From the cell containing the given text, extract its center point as [X, Y] coordinate. 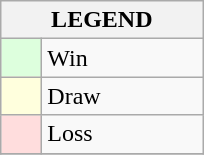
LEGEND [102, 20]
Draw [122, 96]
Loss [122, 134]
Win [122, 58]
